Determine the [X, Y] coordinate at the center of the cell enclosing the given text.  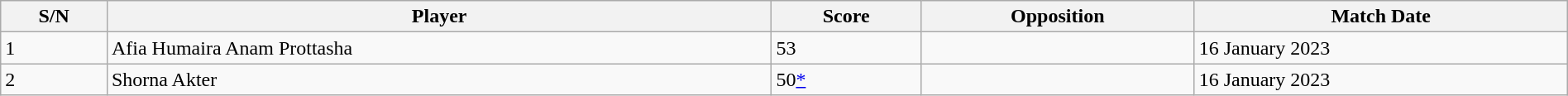
Match Date [1381, 17]
1 [55, 48]
Opposition [1057, 17]
Score [847, 17]
2 [55, 79]
Shorna Akter [438, 79]
50* [847, 79]
S/N [55, 17]
Player [438, 17]
53 [847, 48]
Afia Humaira Anam Prottasha [438, 48]
